Locate the cell with the specified text and output its (X, Y) center coordinate. 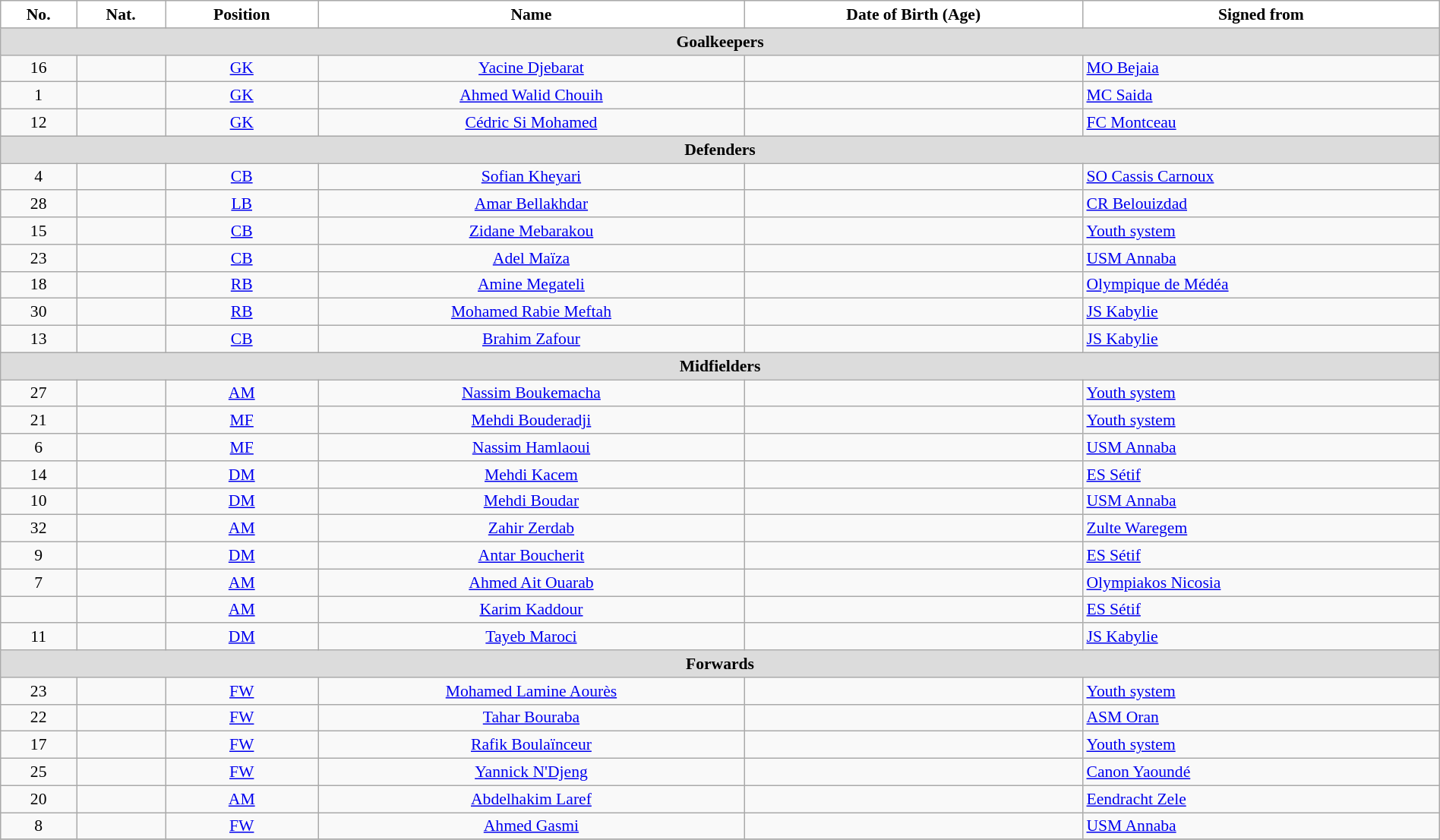
1 (39, 96)
Ahmed Gasmi (532, 826)
Karim Kaddour (532, 610)
12 (39, 123)
Eendracht Zele (1261, 799)
Zahir Zerdab (532, 529)
SO Cassis Carnoux (1261, 177)
ASM Oran (1261, 718)
22 (39, 718)
14 (39, 475)
Brahim Zafour (532, 339)
9 (39, 556)
Yannick N'Djeng (532, 772)
Date of Birth (Age) (913, 14)
Olympiakos Nicosia (1261, 583)
Adel Maïza (532, 258)
Mehdi Bouderadji (532, 421)
8 (39, 826)
Mohamed Lamine Aourès (532, 691)
28 (39, 204)
Canon Yaoundé (1261, 772)
Name (532, 14)
Mehdi Kacem (532, 475)
CR Belouizdad (1261, 204)
Tayeb Maroci (532, 637)
Signed from (1261, 14)
32 (39, 529)
10 (39, 501)
Ahmed Ait Ouarab (532, 583)
17 (39, 745)
7 (39, 583)
15 (39, 231)
Olympique de Médéa (1261, 285)
Nat. (122, 14)
No. (39, 14)
Position (242, 14)
21 (39, 421)
Amine Megateli (532, 285)
20 (39, 799)
LB (242, 204)
Rafik Boulaïnceur (532, 745)
Forwards (720, 664)
MC Saida (1261, 96)
Antar Boucherit (532, 556)
Goalkeepers (720, 42)
4 (39, 177)
Nassim Boukemacha (532, 393)
Nassim Hamlaoui (532, 447)
25 (39, 772)
Mehdi Boudar (532, 501)
18 (39, 285)
Midfielders (720, 366)
Amar Bellakhdar (532, 204)
27 (39, 393)
13 (39, 339)
Yacine Djebarat (532, 68)
Ahmed Walid Chouih (532, 96)
Zulte Waregem (1261, 529)
Tahar Bouraba (532, 718)
Abdelhakim Laref (532, 799)
Defenders (720, 150)
MO Bejaia (1261, 68)
Zidane Mebarakou (532, 231)
6 (39, 447)
Sofian Kheyari (532, 177)
Mohamed Rabie Meftah (532, 312)
FC Montceau (1261, 123)
11 (39, 637)
30 (39, 312)
Cédric Si Mohamed (532, 123)
16 (39, 68)
